Identify which cell holds the provided text, then report its (x, y) central coordinate. 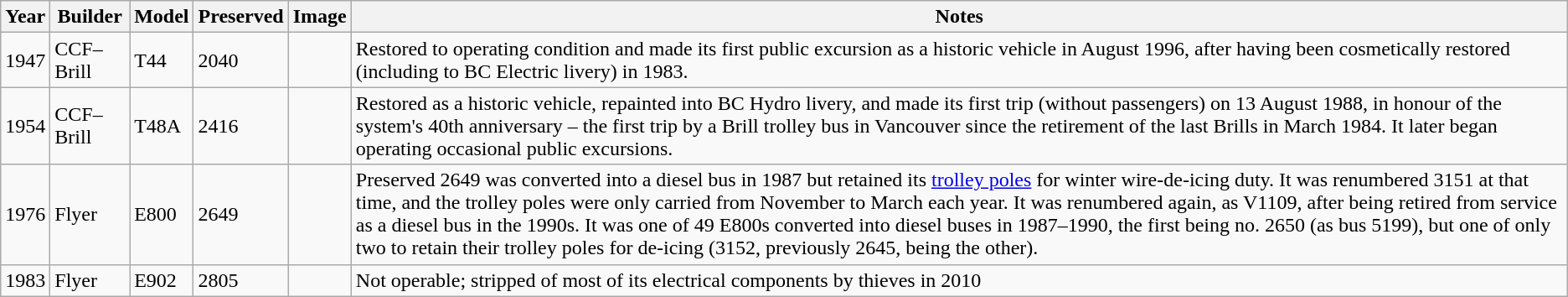
Builder (90, 17)
Notes (959, 17)
E800 (162, 215)
2040 (241, 60)
T48A (162, 126)
Image (320, 17)
Year (25, 17)
E902 (162, 280)
1954 (25, 126)
1983 (25, 280)
Not operable; stripped of most of its electrical components by thieves in 2010 (959, 280)
1976 (25, 215)
1947 (25, 60)
Preserved (241, 17)
2649 (241, 215)
2416 (241, 126)
T44 (162, 60)
Model (162, 17)
2805 (241, 280)
